Determine the [X, Y] coordinate at the center of the cell enclosing the given text.  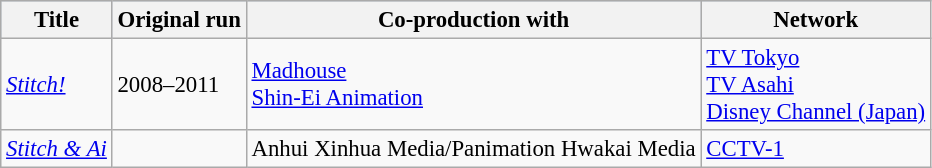
Stitch & Ai [56, 149]
2008–2011 [179, 85]
Network [816, 20]
CCTV-1 [816, 149]
Stitch! [56, 85]
Co-production with [474, 20]
Title [56, 20]
Original run [179, 20]
TV TokyoTV AsahiDisney Channel (Japan) [816, 85]
MadhouseShin-Ei Animation [474, 85]
Anhui Xinhua Media/Panimation Hwakai Media [474, 149]
